For the text-containing cell, return its midpoint in [X, Y] coordinate format. 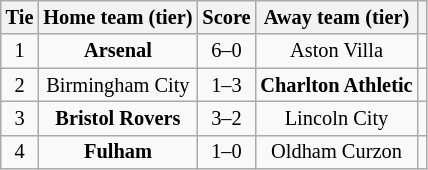
4 [20, 152]
1–3 [226, 85]
Score [226, 17]
Charlton Athletic [336, 85]
Aston Villa [336, 51]
Oldham Curzon [336, 152]
Arsenal [118, 51]
Lincoln City [336, 118]
2 [20, 85]
Bristol Rovers [118, 118]
Birmingham City [118, 85]
3–2 [226, 118]
1–0 [226, 152]
Away team (tier) [336, 17]
3 [20, 118]
6–0 [226, 51]
1 [20, 51]
Tie [20, 17]
Fulham [118, 152]
Home team (tier) [118, 17]
